Provide the [X, Y] coordinate of the cell's center where the given text is located.  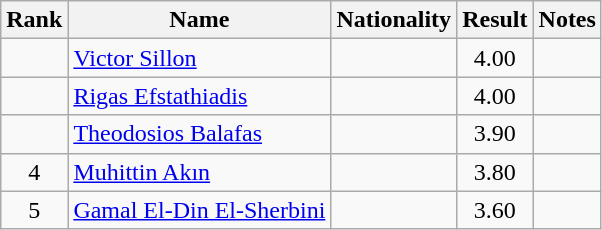
3.60 [495, 210]
Result [495, 20]
Muhittin Akın [200, 172]
Nationality [394, 20]
Rigas Efstathiadis [200, 96]
3.90 [495, 134]
5 [34, 210]
Rank [34, 20]
Name [200, 20]
Gamal El-Din El-Sherbini [200, 210]
4 [34, 172]
Notes [567, 20]
3.80 [495, 172]
Victor Sillon [200, 58]
Theodosios Balafas [200, 134]
